From the cell containing the given text, extract its center point as (X, Y) coordinate. 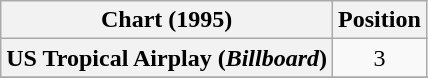
Chart (1995) (167, 20)
US Tropical Airplay (Billboard) (167, 58)
3 (380, 58)
Position (380, 20)
